Search for the cell housing the specified text and yield its [x, y] center coordinate. 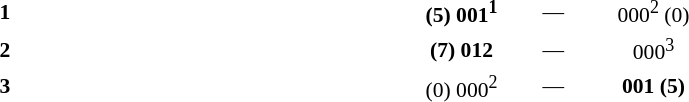
(7) 012 [462, 49]
— [558, 49]
